For the text-containing cell, return its midpoint in (x, y) coordinate format. 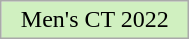
Men's CT 2022 (95, 20)
